Detect which cell encompasses the target text, then output its [X, Y] center coordinate. 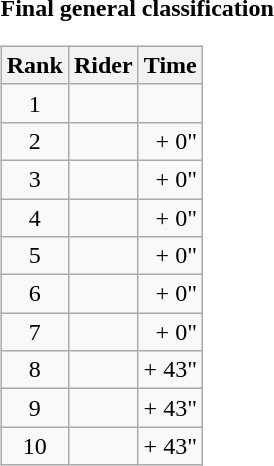
1 [34, 103]
3 [34, 179]
10 [34, 446]
Rank [34, 65]
7 [34, 332]
8 [34, 370]
Rider [103, 65]
6 [34, 294]
9 [34, 408]
4 [34, 217]
2 [34, 141]
5 [34, 256]
Time [170, 65]
